Determine the [x, y] coordinate at the center of the cell enclosing the given text.  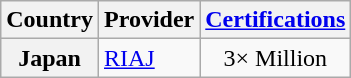
RIAJ [148, 58]
Country [50, 20]
Provider [148, 20]
Certifications [276, 20]
3× Million [276, 58]
Japan [50, 58]
